Locate the cell with the specified text and output its [X, Y] center coordinate. 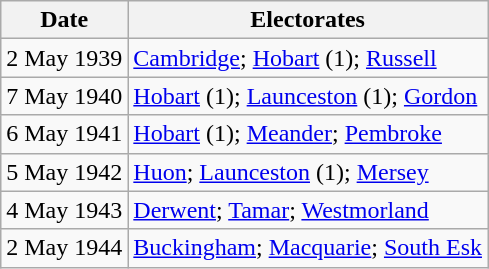
Derwent; Tamar; Westmorland [308, 210]
2 May 1944 [64, 248]
7 May 1940 [64, 96]
6 May 1941 [64, 134]
Hobart (1); Meander; Pembroke [308, 134]
5 May 1942 [64, 172]
Cambridge; Hobart (1); Russell [308, 58]
Hobart (1); Launceston (1); Gordon [308, 96]
Huon; Launceston (1); Mersey [308, 172]
Buckingham; Macquarie; South Esk [308, 248]
Electorates [308, 20]
Date [64, 20]
2 May 1939 [64, 58]
4 May 1943 [64, 210]
